Find where the given text appears and provide that cell's center as [x, y] coordinate. 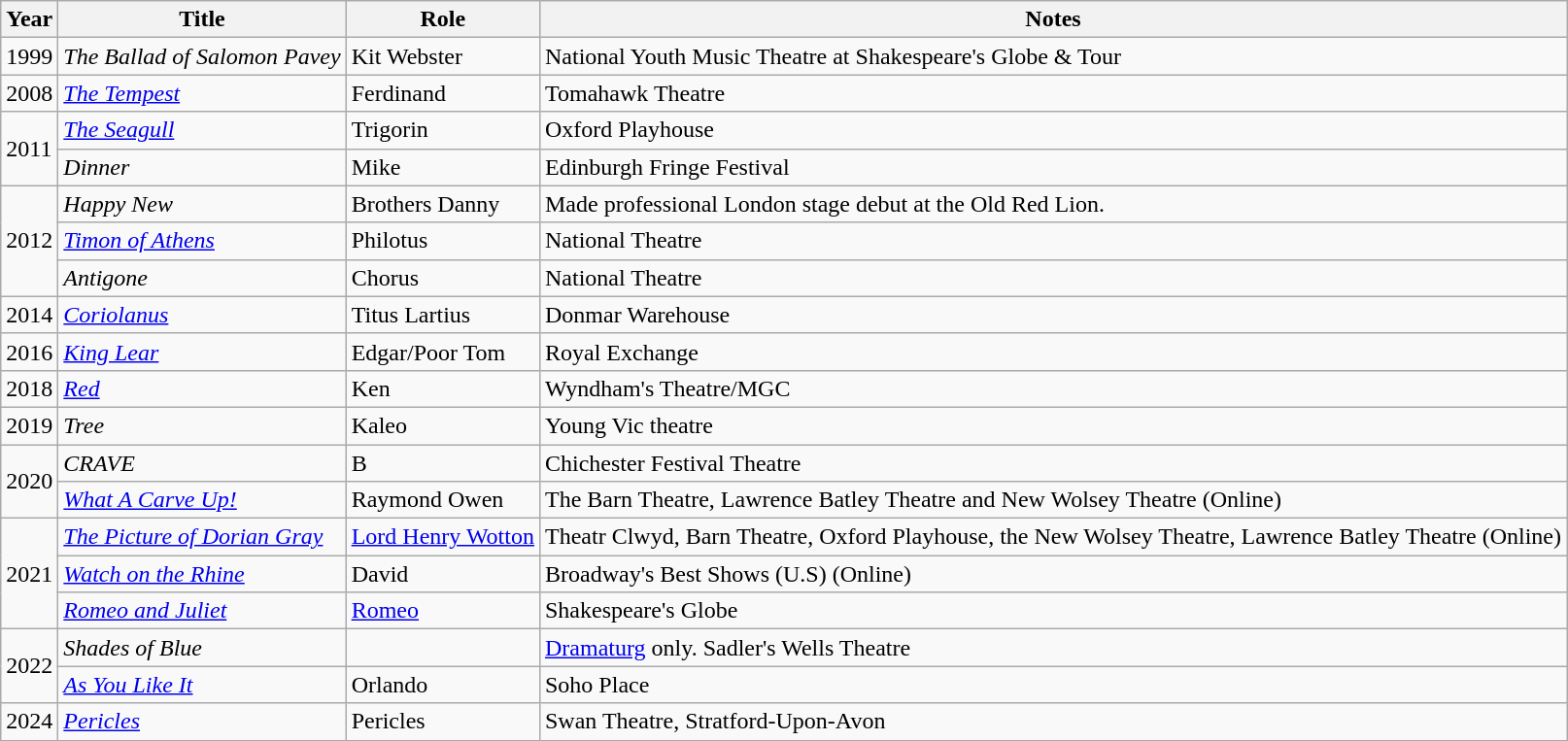
Made professional London stage debut at the Old Red Lion. [1053, 204]
Donmar Warehouse [1053, 315]
Shakespeare's Globe [1053, 611]
Chorus [443, 278]
Red [202, 388]
The Tempest [202, 93]
Swan Theatre, Stratford-Upon-Avon [1053, 722]
Ferdinand [443, 93]
Antigone [202, 278]
2016 [29, 352]
Watch on the Rhine [202, 574]
Shades of Blue [202, 648]
Role [443, 19]
Young Vic theatre [1053, 425]
Raymond Owen [443, 500]
Timon of Athens [202, 241]
2021 [29, 574]
What A Carve Up! [202, 500]
Ken [443, 388]
Chichester Festival Theatre [1053, 463]
As You Like It [202, 685]
Mike [443, 167]
Title [202, 19]
The Barn Theatre, Lawrence Batley Theatre and New Wolsey Theatre (Online) [1053, 500]
Kit Webster [443, 56]
2018 [29, 388]
2011 [29, 149]
Dramaturg only. Sadler's Wells Theatre [1053, 648]
Oxford Playhouse [1053, 130]
Lord Henry Wotton [443, 537]
Kaleo [443, 425]
Orlando [443, 685]
Tomahawk Theatre [1053, 93]
2020 [29, 482]
Theatr Clwyd, Barn Theatre, Oxford Playhouse, the New Wolsey Theatre, Lawrence Batley Theatre (Online) [1053, 537]
King Lear [202, 352]
National Youth Music Theatre at Shakespeare's Globe & Tour [1053, 56]
The Seagull [202, 130]
Edgar/Poor Tom [443, 352]
Royal Exchange [1053, 352]
CRAVE [202, 463]
Year [29, 19]
2012 [29, 241]
1999 [29, 56]
B [443, 463]
Philotus [443, 241]
Dinner [202, 167]
Romeo and Juliet [202, 611]
Notes [1053, 19]
Coriolanus [202, 315]
Titus Lartius [443, 315]
The Ballad of Salomon Pavey [202, 56]
2008 [29, 93]
David [443, 574]
Wyndham's Theatre/MGC [1053, 388]
2024 [29, 722]
2022 [29, 666]
2014 [29, 315]
The Picture of Dorian Gray [202, 537]
Brothers Danny [443, 204]
Trigorin [443, 130]
Romeo [443, 611]
Soho Place [1053, 685]
Edinburgh Fringe Festival [1053, 167]
Tree [202, 425]
2019 [29, 425]
Happy New [202, 204]
Broadway's Best Shows (U.S) (Online) [1053, 574]
